Return the [x, y] coordinate for the center point of the cell that contains the specified text.  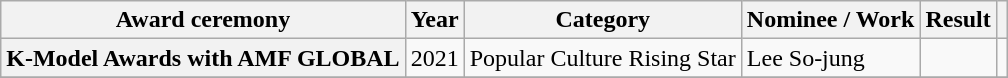
Nominee / Work [830, 20]
Award ceremony [203, 20]
Result [958, 20]
Lee So-jung [830, 58]
Category [602, 20]
K-Model Awards with AMF GLOBAL [203, 58]
2021 [434, 58]
Year [434, 20]
Popular Culture Rising Star [602, 58]
